From the cell containing the given text, extract its center point as (x, y) coordinate. 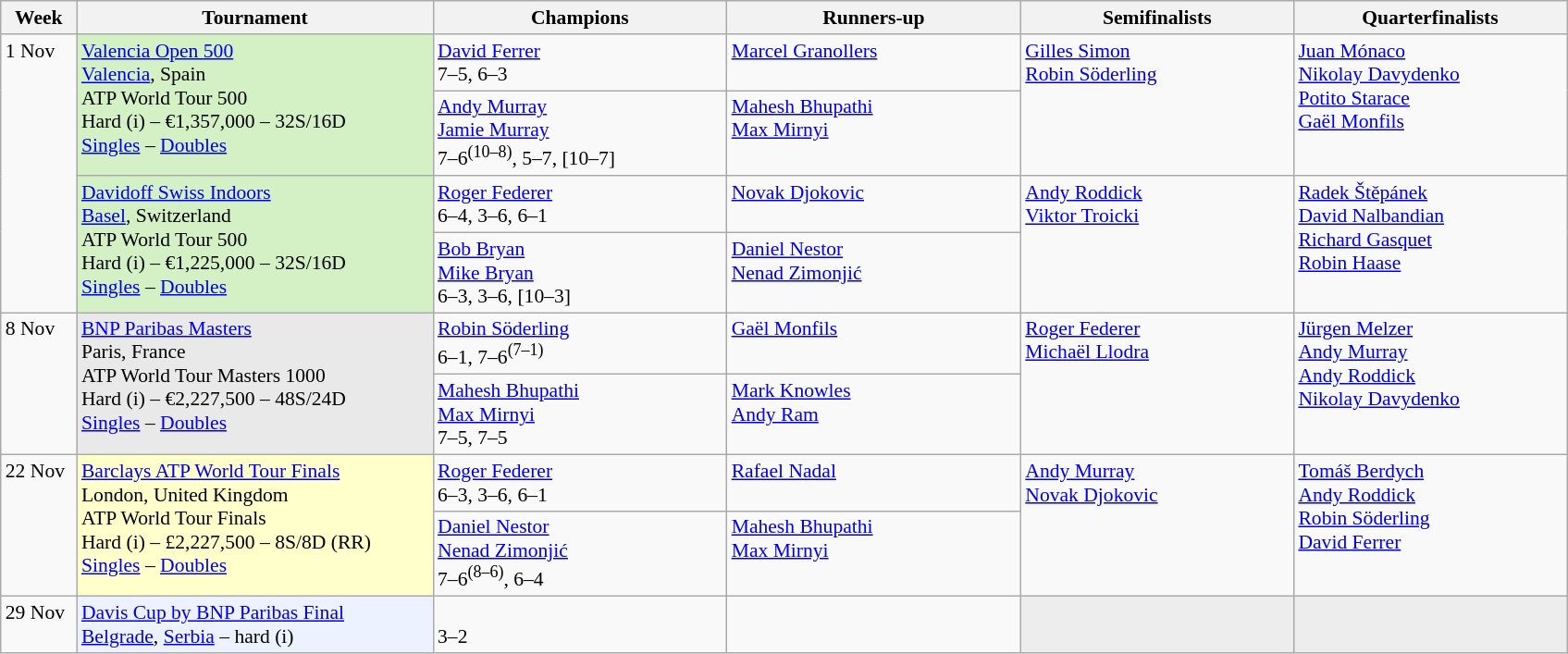
Semifinalists (1156, 18)
Daniel Nestor Nenad Zimonjić (874, 272)
22 Nov (39, 525)
Andy Roddick Viktor Troicki (1156, 244)
Tournament (255, 18)
Rafael Nadal (874, 483)
Roger Federer6–4, 3–6, 6–1 (580, 204)
Roger Federer Michaël Llodra (1156, 383)
Marcel Granollers (874, 63)
Davidoff Swiss IndoorsBasel, SwitzerlandATP World Tour 500Hard (i) – €1,225,000 – 32S/16DSingles – Doubles (255, 244)
1 Nov (39, 174)
Juan Mónaco Nikolay Davydenko Potito Starace Gaël Monfils (1430, 105)
Andy Murray Novak Djokovic (1156, 525)
David Ferrer7–5, 6–3 (580, 63)
29 Nov (39, 625)
Robin Söderling 6–1, 7–6(7–1) (580, 344)
3–2 (580, 625)
Barclays ATP World Tour Finals London, United KingdomATP World Tour FinalsHard (i) – £2,227,500 – 8S/8D (RR)Singles – Doubles (255, 525)
Radek Štěpánek David Nalbandian Richard Gasquet Robin Haase (1430, 244)
Champions (580, 18)
Roger Federer6–3, 3–6, 6–1 (580, 483)
Gaël Monfils (874, 344)
Quarterfinalists (1430, 18)
Mahesh Bhupathi Max Mirnyi7–5, 7–5 (580, 414)
Runners-up (874, 18)
Mark Knowles Andy Ram (874, 414)
BNP Paribas Masters Paris, FranceATP World Tour Masters 1000Hard (i) – €2,227,500 – 48S/24DSingles – Doubles (255, 383)
Bob Bryan Mike Bryan6–3, 3–6, [10–3] (580, 272)
Valencia Open 500 Valencia, SpainATP World Tour 500Hard (i) – €1,357,000 – 32S/16DSingles – Doubles (255, 105)
8 Nov (39, 383)
Week (39, 18)
Jürgen Melzer Andy Murray Andy Roddick Nikolay Davydenko (1430, 383)
Daniel Nestor Nenad Zimonjić7–6(8–6), 6–4 (580, 554)
Davis Cup by BNP Paribas Final Belgrade, Serbia – hard (i) (255, 625)
Tomáš Berdych Andy Roddick Robin Söderling David Ferrer (1430, 525)
Andy Murray Jamie Murray7–6(10–8), 5–7, [10–7] (580, 133)
Gilles Simon Robin Söderling (1156, 105)
Novak Djokovic (874, 204)
